Find where the given text appears and provide that cell's center as (X, Y) coordinate. 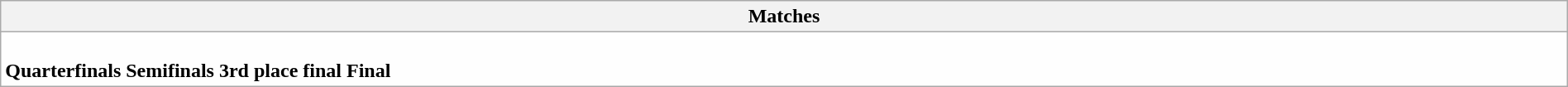
Matches (784, 17)
Quarterfinals Semifinals 3rd place final Final (784, 60)
